Scan for the cell matching the given text and deliver its (x, y) coordinate at center. 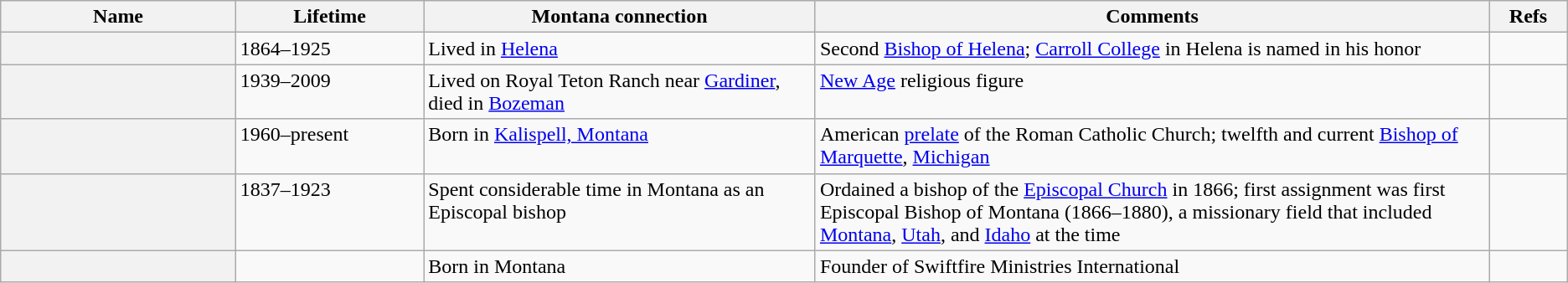
Name (119, 17)
Comments (1152, 17)
1864–1925 (329, 49)
Refs (1529, 17)
Born in Kalispell, Montana (620, 146)
Montana connection (620, 17)
Lifetime (329, 17)
1837–1923 (329, 212)
American prelate of the Roman Catholic Church; twelfth and current Bishop of Marquette, Michigan (1152, 146)
1939–2009 (329, 92)
New Age religious figure (1152, 92)
Second Bishop of Helena; Carroll College in Helena is named in his honor (1152, 49)
Born in Montana (620, 266)
Lived on Royal Teton Ranch near Gardiner, died in Bozeman (620, 92)
Founder of Swiftfire Ministries International (1152, 266)
1960–present (329, 146)
Lived in Helena (620, 49)
Spent considerable time in Montana as an Episcopal bishop (620, 212)
